Scan for the cell matching the given text and deliver its [x, y] coordinate at center. 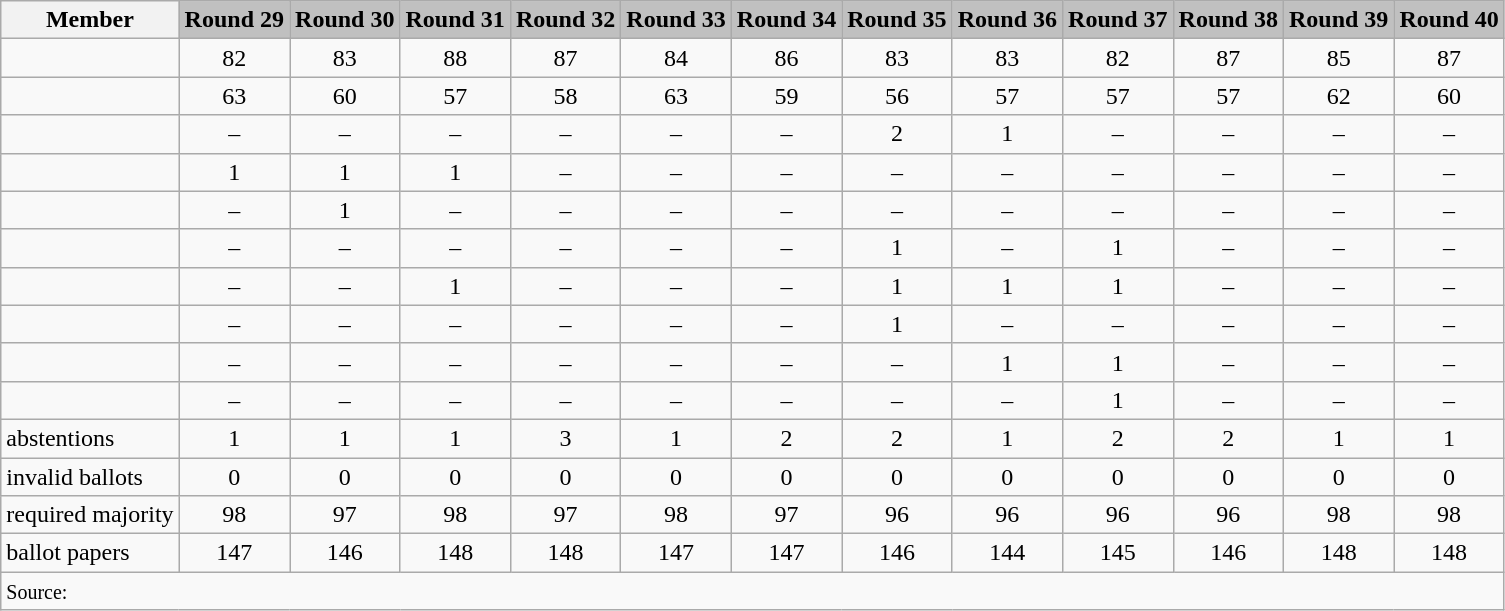
Round 40 [1449, 20]
Round 34 [786, 20]
Round 33 [676, 20]
85 [1338, 58]
56 [897, 96]
144 [1007, 553]
84 [676, 58]
Round 30 [345, 20]
145 [1118, 553]
invalid ballots [90, 477]
Round 35 [897, 20]
Round 39 [1338, 20]
Source: [753, 591]
required majority [90, 515]
58 [565, 96]
88 [455, 58]
abstentions [90, 438]
ballot papers [90, 553]
Round 37 [1118, 20]
Round 32 [565, 20]
3 [565, 438]
Round 29 [234, 20]
Member [90, 20]
62 [1338, 96]
Round 36 [1007, 20]
Round 31 [455, 20]
86 [786, 58]
59 [786, 96]
Round 38 [1228, 20]
